From the cell containing the given text, extract its center point as (x, y) coordinate. 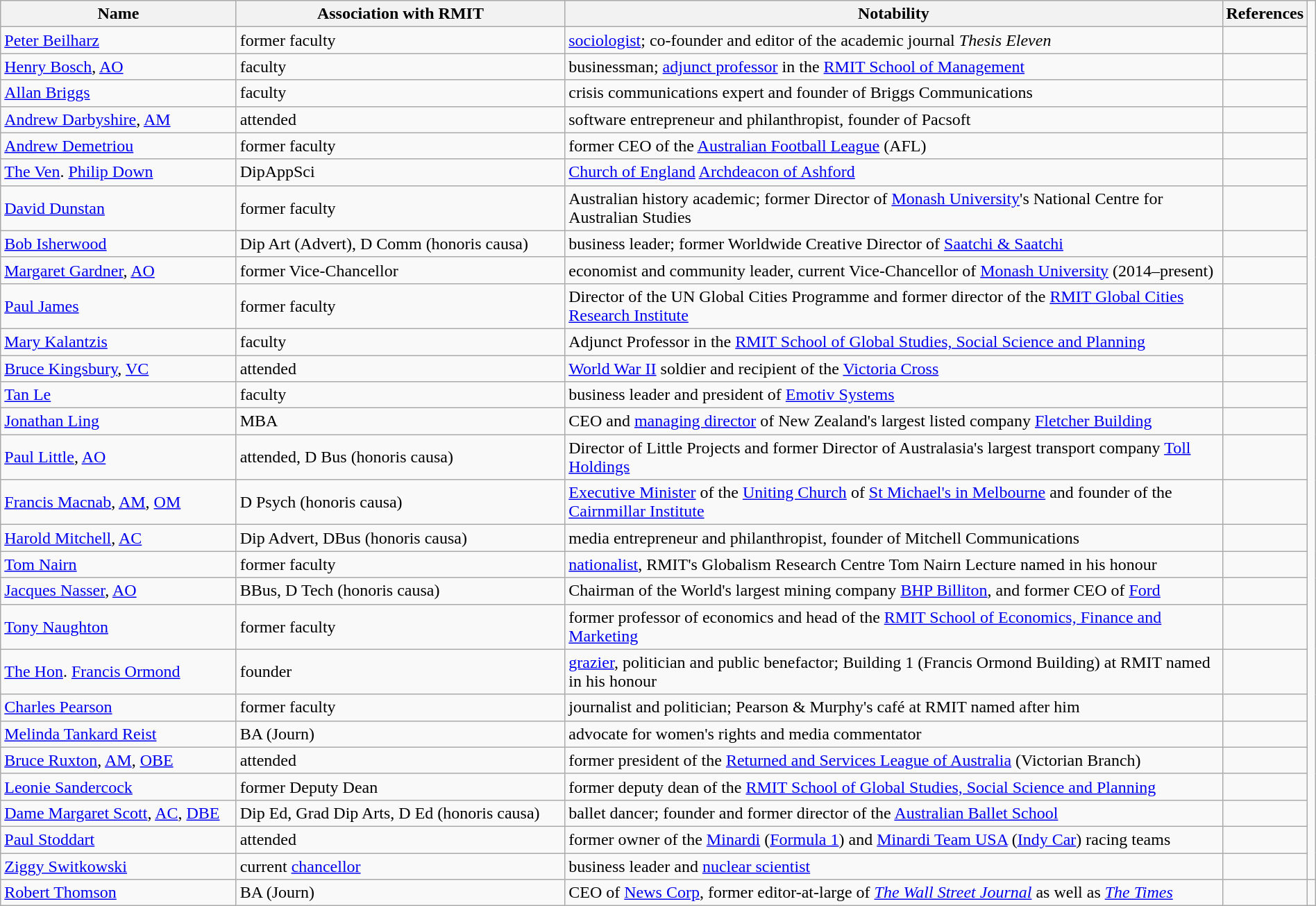
crisis communications expert and founder of Briggs Communications (894, 93)
Andrew Darbyshire, AM (118, 119)
former CEO of the Australian Football League (AFL) (894, 146)
David Dunstan (118, 208)
BBus, D Tech (honoris causa) (400, 591)
former Vice-Chancellor (400, 270)
Bruce Kingsbury, VC (118, 369)
References (1265, 14)
Jonathan Ling (118, 421)
former Deputy Dean (400, 787)
grazier, politician and public benefactor; Building 1 (Francis Ormond Building) at RMIT named in his honour (894, 672)
advocate for women's rights and media commentator (894, 734)
nationalist, RMIT's Globalism Research Centre Tom Nairn Lecture named in his honour (894, 564)
former professor of economics and head of the RMIT School of Economics, Finance and Marketing (894, 626)
ballet dancer; founder and former director of the Australian Ballet School (894, 813)
Robert Thomson (118, 893)
former president of the Returned and Services League of Australia (Victorian Branch) (894, 760)
The Ven. Philip Down (118, 172)
Paul James (118, 305)
media entrepreneur and philanthropist, founder of Mitchell Communications (894, 538)
Ziggy Switkowski (118, 866)
Paul Stoddart (118, 839)
Henry Bosch, AO (118, 67)
former owner of the Minardi (Formula 1) and Minardi Team USA (Indy Car) racing teams (894, 839)
Allan Briggs (118, 93)
Leonie Sandercock (118, 787)
World War II soldier and recipient of the Victoria Cross (894, 369)
business leader and president of Emotiv Systems (894, 395)
Dip Art (Advert), D Comm (honoris causa) (400, 244)
journalist and politician; Pearson & Murphy's café at RMIT named after him (894, 707)
sociologist; co-founder and editor of the academic journal Thesis Eleven (894, 40)
MBA (400, 421)
Adjunct Professor in the RMIT School of Global Studies, Social Science and Planning (894, 342)
attended, D Bus (honoris causa) (400, 457)
former deputy dean of the RMIT School of Global Studies, Social Science and Planning (894, 787)
Tom Nairn (118, 564)
Melinda Tankard Reist (118, 734)
current chancellor (400, 866)
Margaret Gardner, AO (118, 270)
Paul Little, AO (118, 457)
founder (400, 672)
Charles Pearson (118, 707)
DipAppSci (400, 172)
CEO of News Corp, former editor-at-large of The Wall Street Journal as well as The Times (894, 893)
The Hon. Francis Ormond (118, 672)
Andrew Demetriou (118, 146)
Harold Mitchell, AC (118, 538)
Director of the UN Global Cities Programme and former director of the RMIT Global Cities Research Institute (894, 305)
Association with RMIT (400, 14)
business leader; former Worldwide Creative Director of Saatchi & Saatchi (894, 244)
Bob Isherwood (118, 244)
Dip Ed, Grad Dip Arts, D Ed (honoris causa) (400, 813)
Dame Margaret Scott, AC, DBE (118, 813)
D Psych (honoris causa) (400, 503)
Australian history academic; former Director of Monash University's National Centre for Australian Studies (894, 208)
CEO and managing director of New Zealand's largest listed company Fletcher Building (894, 421)
Jacques Nasser, AO (118, 591)
Dip Advert, DBus (honoris causa) (400, 538)
economist and community leader, current Vice-Chancellor of Monash University (2014–present) (894, 270)
Chairman of the World's largest mining company BHP Billiton, and former CEO of Ford (894, 591)
Tony Naughton (118, 626)
software entrepreneur and philanthropist, founder of Pacsoft (894, 119)
Tan Le (118, 395)
Executive Minister of the Uniting Church of St Michael's in Melbourne and founder of the Cairnmillar Institute (894, 503)
Francis Macnab, AM, OM (118, 503)
Director of Little Projects and former Director of Australasia's largest transport company Toll Holdings (894, 457)
Mary Kalantzis (118, 342)
Name (118, 14)
business leader and nuclear scientist (894, 866)
Church of England Archdeacon of Ashford (894, 172)
Notability (894, 14)
Peter Beilharz (118, 40)
Bruce Ruxton, AM, OBE (118, 760)
businessman; adjunct professor in the RMIT School of Management (894, 67)
